Capture the cell that displays the provided text and extract its [X, Y] central coordinate. 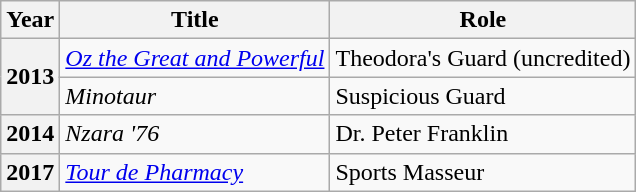
2013 [30, 77]
Title [195, 20]
Suspicious Guard [483, 96]
Dr. Peter Franklin [483, 134]
Minotaur [195, 96]
2014 [30, 134]
Oz the Great and Powerful [195, 58]
Tour de Pharmacy [195, 172]
2017 [30, 172]
Theodora's Guard (uncredited) [483, 58]
Year [30, 20]
Sports Masseur [483, 172]
Nzara '76 [195, 134]
Role [483, 20]
